Scan for the cell matching the given text and deliver its (x, y) coordinate at center. 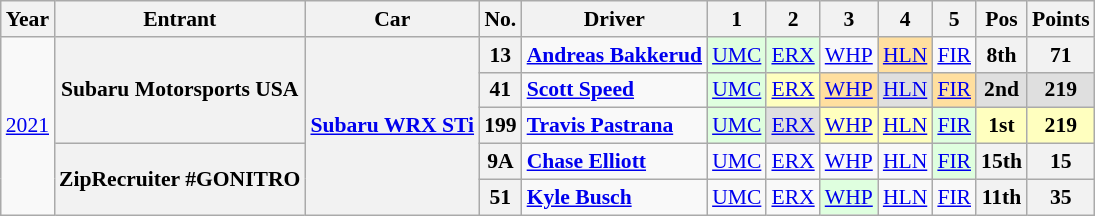
Chase Elliott (614, 162)
No. (500, 19)
3 (849, 19)
Car (392, 19)
41 (500, 90)
8th (1002, 55)
13 (500, 55)
15th (1002, 162)
1st (1002, 126)
51 (500, 197)
Travis Pastrana (614, 126)
71 (1061, 55)
Pos (1002, 19)
Year (28, 19)
11th (1002, 197)
15 (1061, 162)
4 (905, 19)
9A (500, 162)
Subaru Motorsports USA (180, 90)
Kyle Busch (614, 197)
1 (736, 19)
Points (1061, 19)
2nd (1002, 90)
5 (954, 19)
Scott Speed (614, 90)
199 (500, 126)
Entrant (180, 19)
ZipRecruiter #GONITRO (180, 180)
2 (792, 19)
Subaru WRX STi (392, 126)
2021 (28, 126)
35 (1061, 197)
Driver (614, 19)
Andreas Bakkerud (614, 55)
